Locate the cell with the specified text and output its [X, Y] center coordinate. 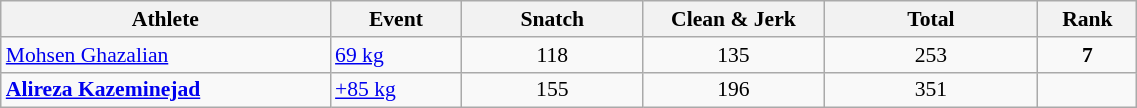
Clean & Jerk [734, 19]
Total [931, 19]
7 [1088, 55]
Alireza Kazeminejad [166, 90]
196 [734, 90]
118 [552, 55]
Mohsen Ghazalian [166, 55]
+85 kg [396, 90]
253 [931, 55]
Athlete [166, 19]
155 [552, 90]
Snatch [552, 19]
69 kg [396, 55]
351 [931, 90]
135 [734, 55]
Event [396, 19]
Rank [1088, 19]
